Locate the cell with the specified text and output its (X, Y) center coordinate. 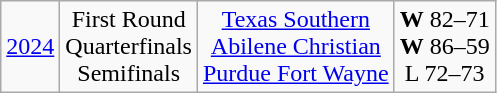
W 82–71W 86–59L 72–73 (444, 47)
First RoundQuarterfinalsSemifinals (129, 47)
Texas SouthernAbilene ChristianPurdue Fort Wayne (296, 47)
2024 (30, 47)
